Locate the cell with the specified text and output its [x, y] center coordinate. 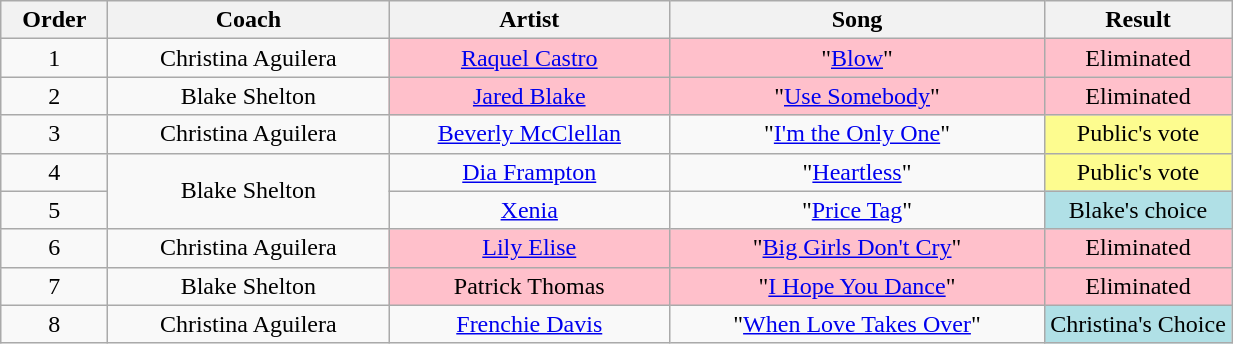
Christina's Choice [1138, 324]
Xenia [530, 210]
"Heartless" [858, 172]
Coach [248, 20]
4 [54, 172]
Jared Blake [530, 96]
8 [54, 324]
6 [54, 248]
"Price Tag" [858, 210]
"Big Girls Don't Cry" [858, 248]
7 [54, 286]
"I'm the Only One" [858, 134]
Patrick Thomas [530, 286]
Frenchie Davis [530, 324]
Order [54, 20]
"I Hope You Dance" [858, 286]
3 [54, 134]
"Use Somebody" [858, 96]
Dia Frampton [530, 172]
Raquel Castro [530, 58]
Artist [530, 20]
Blake's choice [1138, 210]
2 [54, 96]
1 [54, 58]
"Blow" [858, 58]
Result [1138, 20]
Song [858, 20]
5 [54, 210]
Beverly McClellan [530, 134]
Lily Elise [530, 248]
"When Love Takes Over" [858, 324]
